Provide the [x, y] coordinate of the cell's center where the given text is located.  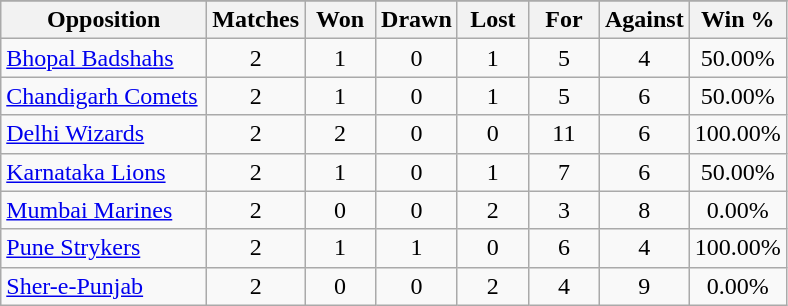
Chandigarh Comets [104, 96]
Sher-e-Punjab [104, 286]
For [564, 20]
Delhi Wizards [104, 134]
Bhopal Badshahs [104, 58]
Lost [492, 20]
Karnataka Lions [104, 172]
Win % [738, 20]
Matches [256, 20]
Opposition [104, 20]
Won [340, 20]
8 [644, 210]
9 [644, 286]
7 [564, 172]
Mumbai Marines [104, 210]
11 [564, 134]
Drawn [417, 20]
Against [644, 20]
Pune Strykers [104, 248]
3 [564, 210]
